From the cell containing the given text, extract its center point as (x, y) coordinate. 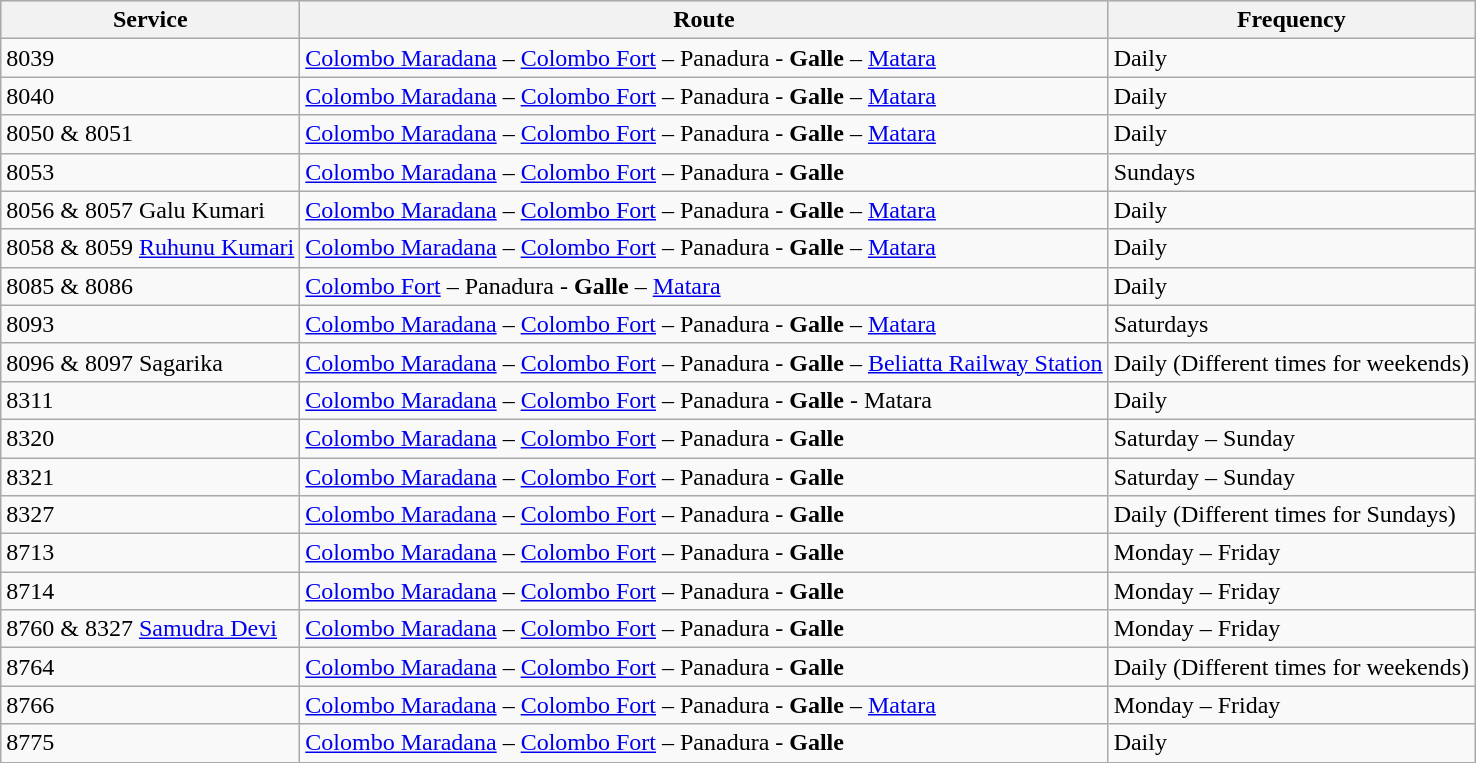
8311 (150, 400)
8040 (150, 96)
Saturdays (1291, 324)
8775 (150, 743)
Colombo Maradana – Colombo Fort – Panadura - Galle – Beliatta Railway Station (704, 362)
8760 & 8327 Samudra Devi (150, 629)
Frequency (1291, 20)
8053 (150, 172)
8096 & 8097 Sagarika (150, 362)
Colombo Maradana – Colombo Fort – Panadura - Galle - Matara (704, 400)
8056 & 8057 Galu Kumari (150, 210)
8039 (150, 58)
Daily (Different times for Sundays) (1291, 515)
8320 (150, 438)
8321 (150, 477)
8327 (150, 515)
8713 (150, 553)
Route (704, 20)
8093 (150, 324)
Service (150, 20)
8766 (150, 705)
Colombo Fort – Panadura - Galle – Matara (704, 286)
8764 (150, 667)
8050 & 8051 (150, 134)
Sundays (1291, 172)
8085 & 8086 (150, 286)
8058 & 8059 Ruhunu Kumari (150, 248)
8714 (150, 591)
